Capture the cell that displays the provided text and extract its [x, y] central coordinate. 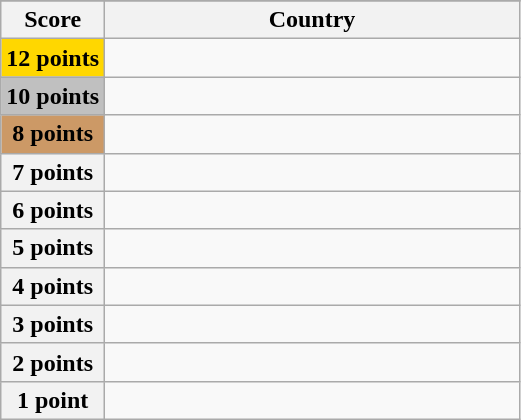
Country [312, 20]
1 point [53, 400]
2 points [53, 362]
7 points [53, 172]
Score [53, 20]
12 points [53, 58]
4 points [53, 286]
6 points [53, 210]
10 points [53, 96]
3 points [53, 324]
8 points [53, 134]
5 points [53, 248]
